Find where the given text appears and provide that cell's center as (X, Y) coordinate. 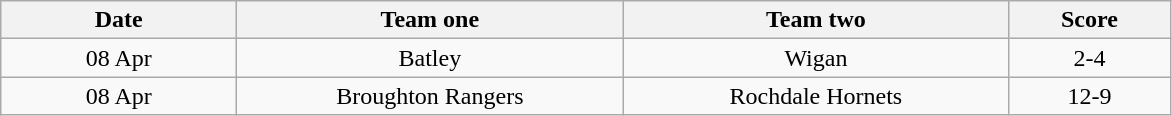
12-9 (1090, 96)
Date (119, 20)
2-4 (1090, 58)
Broughton Rangers (430, 96)
Score (1090, 20)
Rochdale Hornets (816, 96)
Wigan (816, 58)
Team two (816, 20)
Team one (430, 20)
Batley (430, 58)
